Search for the cell housing the specified text and yield its [X, Y] center coordinate. 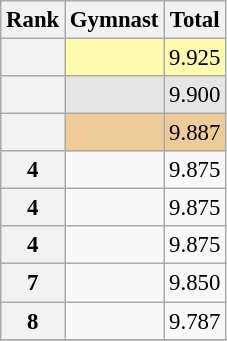
9.850 [195, 283]
9.787 [195, 321]
9.887 [195, 133]
9.925 [195, 58]
9.900 [195, 95]
7 [33, 283]
Gymnast [114, 20]
Total [195, 20]
Rank [33, 20]
8 [33, 321]
